Find where the given text appears and provide that cell's center as (X, Y) coordinate. 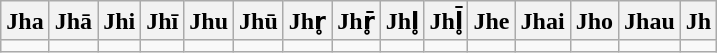
Jho (594, 21)
Jhl̥ (402, 21)
Jhū (259, 21)
Jhr̥ (307, 21)
Jhl̥̄ (446, 21)
Jhai (542, 21)
Jha (25, 21)
Jhu (209, 21)
Jhr̥̄ (356, 21)
Jhā (73, 21)
Jhi (120, 21)
Jhau (650, 21)
Jhe (492, 21)
Jhī (162, 21)
Jh (698, 21)
